Output the [x, y] coordinate of the center of the cell containing the given text.  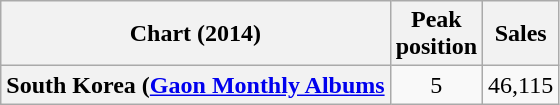
5 [436, 85]
Peakposition [436, 34]
Sales [521, 34]
46,115 [521, 85]
Chart (2014) [196, 34]
South Korea (Gaon Monthly Albums [196, 85]
